Find where the given text appears and provide that cell's center as [X, Y] coordinate. 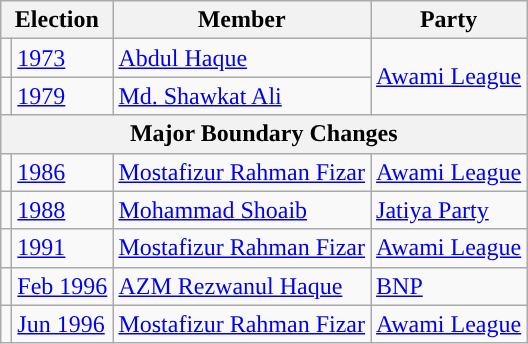
Mohammad Shoaib [242, 210]
Major Boundary Changes [264, 134]
1988 [62, 210]
Party [449, 20]
AZM Rezwanul Haque [242, 286]
Election [57, 20]
1973 [62, 58]
Feb 1996 [62, 286]
Abdul Haque [242, 58]
BNP [449, 286]
1991 [62, 248]
Member [242, 20]
Jun 1996 [62, 324]
1986 [62, 172]
Md. Shawkat Ali [242, 96]
Jatiya Party [449, 210]
1979 [62, 96]
